Pinpoint the cell where the given text exists, returning its [x, y] midpoint coordinate. 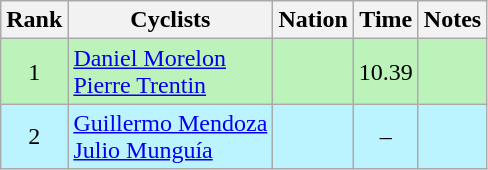
Nation [313, 20]
Cyclists [170, 20]
Daniel MorelonPierre Trentin [170, 72]
Guillermo MendozaJulio Munguía [170, 136]
Time [386, 20]
1 [34, 72]
10.39 [386, 72]
Rank [34, 20]
2 [34, 136]
– [386, 136]
Notes [452, 20]
